From the cell containing the given text, extract its center point as (x, y) coordinate. 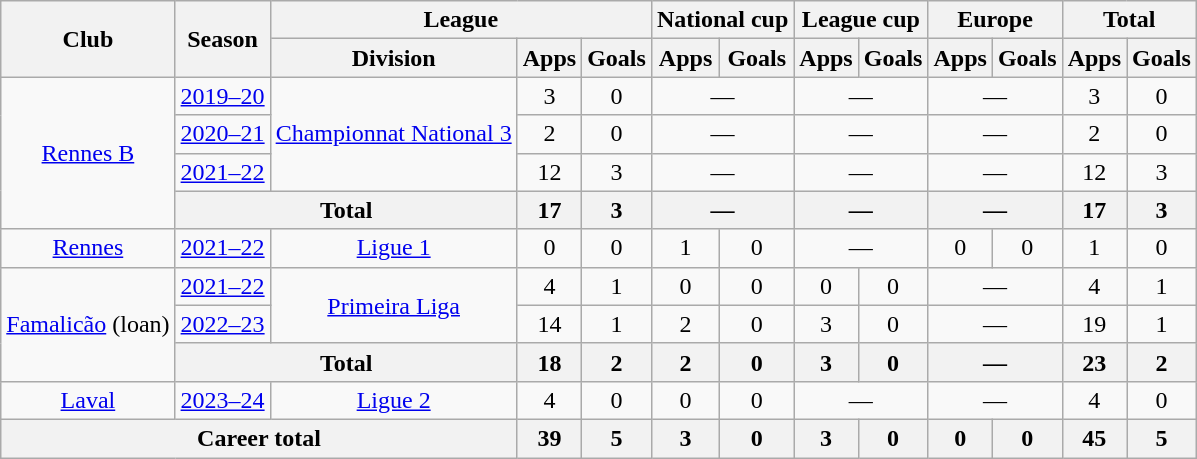
2020–21 (222, 134)
2023–24 (222, 400)
National cup (722, 20)
League (460, 20)
23 (1094, 362)
Rennes B (88, 153)
Career total (259, 438)
Europe (995, 20)
Rennes (88, 248)
2019–20 (222, 96)
Division (394, 58)
Season (222, 39)
39 (549, 438)
Laval (88, 400)
Famalicão (loan) (88, 324)
18 (549, 362)
Primeira Liga (394, 305)
14 (549, 324)
Club (88, 39)
Championnat National 3 (394, 134)
League cup (861, 20)
Ligue 2 (394, 400)
45 (1094, 438)
2022–23 (222, 324)
Ligue 1 (394, 248)
19 (1094, 324)
